Detect which cell encompasses the target text, then output its [X, Y] center coordinate. 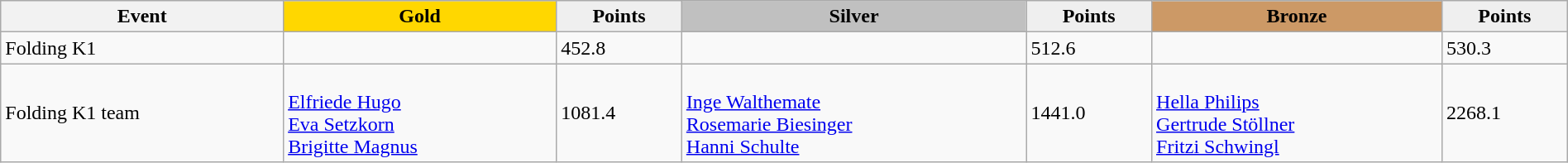
Folding K1 [142, 48]
Hella PhilipsGertrude StöllnerFritzi Schwingl [1297, 113]
1081.4 [619, 113]
452.8 [619, 48]
530.3 [1505, 48]
1441.0 [1089, 113]
Inge WalthemateRosemarie BiesingerHanni Schulte [853, 113]
Folding K1 team [142, 113]
Event [142, 17]
512.6 [1089, 48]
2268.1 [1505, 113]
Bronze [1297, 17]
Gold [420, 17]
Elfriede HugoEva SetzkornBrigitte Magnus [420, 113]
Silver [853, 17]
